Return the (x, y) coordinate for the center point of the cell that contains the specified text.  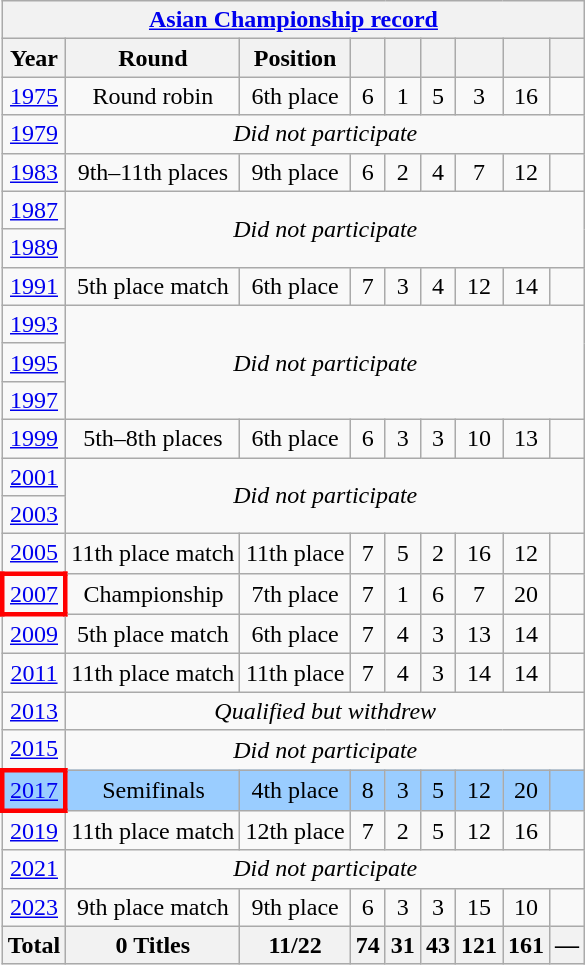
9th place match (153, 907)
2009 (34, 634)
161 (526, 945)
74 (368, 945)
15 (478, 907)
2007 (34, 594)
1987 (34, 210)
2021 (34, 869)
2015 (34, 750)
Total (34, 945)
2017 (34, 790)
2003 (34, 515)
4th place (295, 790)
— (568, 945)
Championship (153, 594)
2023 (34, 907)
1993 (34, 324)
1995 (34, 362)
Position (295, 58)
Round robin (153, 96)
2005 (34, 554)
1979 (34, 134)
Round (153, 58)
1989 (34, 248)
2013 (34, 711)
9th–11th places (153, 172)
Semifinals (153, 790)
11/22 (295, 945)
1999 (34, 438)
7th place (295, 594)
1983 (34, 172)
8 (368, 790)
2001 (34, 477)
2011 (34, 673)
12th place (295, 831)
0 Titles (153, 945)
43 (438, 945)
1975 (34, 96)
1991 (34, 286)
Qualified but withdrew (326, 711)
2019 (34, 831)
121 (478, 945)
Year (34, 58)
5th–8th places (153, 438)
31 (402, 945)
Asian Championship record (293, 20)
1997 (34, 400)
